Provide the [X, Y] coordinate of the cell's center where the given text is located.  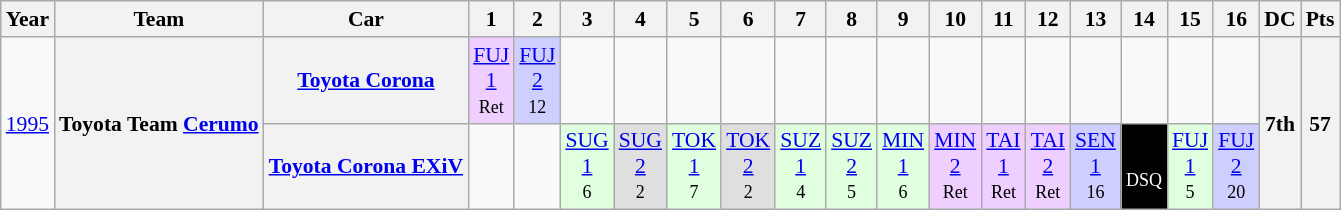
TAI2Ret [1048, 166]
Year [28, 19]
TAI1Ret [1003, 166]
SEN116 [1096, 166]
FUJ15 [1190, 166]
9 [903, 19]
5 [694, 19]
DSQ [1144, 166]
7 [800, 19]
14 [1144, 19]
4 [640, 19]
3 [586, 19]
SUZ14 [800, 166]
57 [1320, 124]
Pts [1320, 19]
Toyota Team Cerumo [159, 124]
DC [1280, 19]
16 [1236, 19]
Toyota Corona EXiV [366, 166]
11 [1003, 19]
6 [748, 19]
15 [1190, 19]
7th [1280, 124]
FUJ220 [1236, 166]
FUJ1Ret [491, 80]
SUG22 [640, 166]
MIN16 [903, 166]
Toyota Corona [366, 80]
SUG16 [586, 166]
FUJ212 [537, 80]
Team [159, 19]
2 [537, 19]
13 [1096, 19]
MIN2Ret [955, 166]
1 [491, 19]
1995 [28, 124]
8 [852, 19]
Car [366, 19]
SUZ25 [852, 166]
TOK17 [694, 166]
TOK22 [748, 166]
12 [1048, 19]
10 [955, 19]
